For the text-containing cell, return its midpoint in (X, Y) coordinate format. 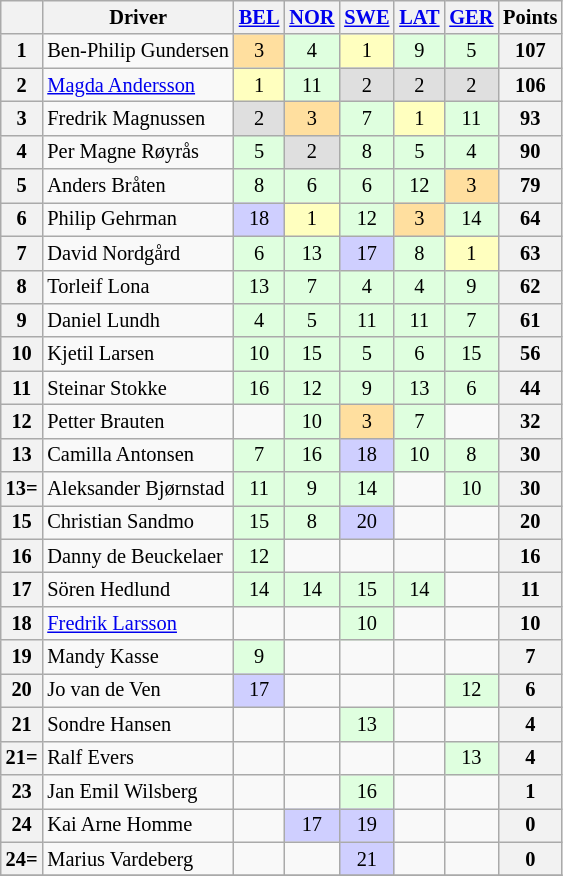
Steinar Stokke (138, 388)
Fredrik Magnussen (138, 118)
Daniel Lundh (138, 320)
BEL (259, 17)
Jan Emil Wilsberg (138, 791)
Marius Vardeberg (138, 859)
32 (530, 421)
Driver (138, 17)
Ralf Evers (138, 758)
Fredrik Larsson (138, 623)
Aleksander Bjørnstad (138, 489)
Christian Sandmo (138, 522)
61 (530, 320)
Anders Bråten (138, 186)
SWE (366, 17)
David Nordgård (138, 253)
Kjetil Larsen (138, 354)
Ben-Philip Gundersen (138, 51)
56 (530, 354)
93 (530, 118)
Petter Brauten (138, 421)
Per Magne Røyrås (138, 152)
Kai Arne Homme (138, 825)
Points (530, 17)
64 (530, 219)
Camilla Antonsen (138, 455)
23 (22, 791)
13= (22, 489)
Torleif Lona (138, 287)
Sören Hedlund (138, 589)
24 (22, 825)
79 (530, 186)
62 (530, 287)
Philip Gehrman (138, 219)
Magda Andersson (138, 85)
Mandy Kasse (138, 657)
63 (530, 253)
Jo van de Ven (138, 690)
90 (530, 152)
21= (22, 758)
GER (471, 17)
107 (530, 51)
Danny de Beuckelaer (138, 556)
Sondre Hansen (138, 724)
NOR (312, 17)
44 (530, 388)
106 (530, 85)
24= (22, 859)
LAT (419, 17)
